Pinpoint the cell where the given text exists, returning its (X, Y) midpoint coordinate. 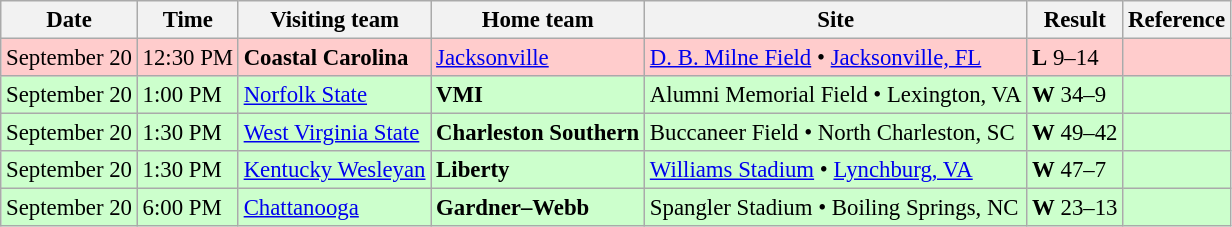
Liberty (538, 170)
West Virginia State (334, 133)
Charleston Southern (538, 133)
W 47–7 (1075, 170)
Result (1075, 20)
Alumni Memorial Field • Lexington, VA (836, 95)
Kentucky Wesleyan (334, 170)
1:00 PM (188, 95)
Home team (538, 20)
Norfolk State (334, 95)
Jacksonville (538, 58)
Buccaneer Field • North Charleston, SC (836, 133)
12:30 PM (188, 58)
W 34–9 (1075, 95)
6:00 PM (188, 208)
D. B. Milne Field • Jacksonville, FL (836, 58)
Time (188, 20)
Reference (1177, 20)
Site (836, 20)
Gardner–Webb (538, 208)
Williams Stadium • Lynchburg, VA (836, 170)
Date (69, 20)
Chattanooga (334, 208)
L 9–14 (1075, 58)
W 49–42 (1075, 133)
VMI (538, 95)
Visiting team (334, 20)
Spangler Stadium • Boiling Springs, NC (836, 208)
W 23–13 (1075, 208)
Coastal Carolina (334, 58)
